Return the [x, y] coordinate for the center point of the cell that contains the specified text.  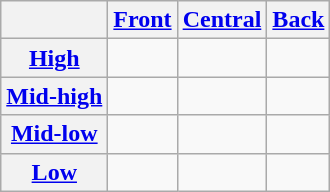
Back [298, 20]
Low [54, 172]
Front [142, 20]
Central [222, 20]
High [54, 58]
Mid-high [54, 96]
Mid-low [54, 134]
